For the text-containing cell, return its midpoint in [x, y] coordinate format. 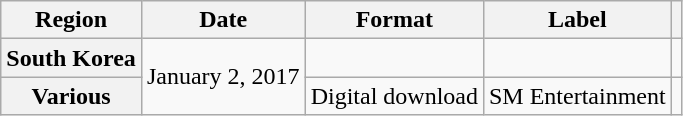
Label [577, 20]
Various [72, 96]
South Korea [72, 58]
January 2, 2017 [223, 77]
Format [394, 20]
SM Entertainment [577, 96]
Digital download [394, 96]
Region [72, 20]
Date [223, 20]
